For the text-containing cell, return its midpoint in [X, Y] coordinate format. 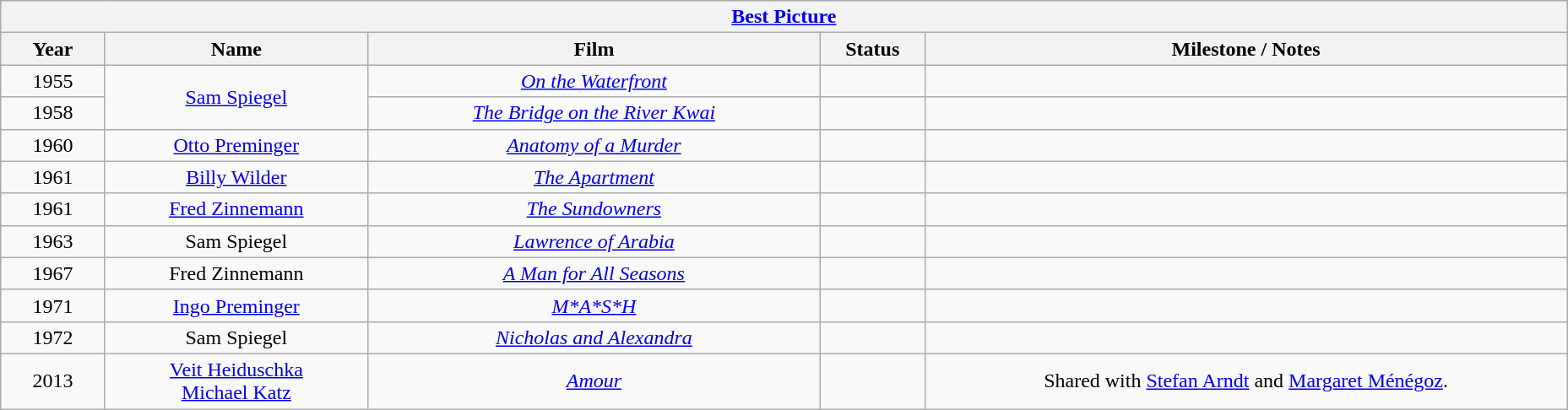
1967 [53, 273]
Amour [594, 381]
Otto Preminger [236, 145]
1960 [53, 145]
The Apartment [594, 177]
Year [53, 49]
Best Picture [784, 17]
Nicholas and Alexandra [594, 337]
The Bridge on the River Kwai [594, 113]
Billy Wilder [236, 177]
Film [594, 49]
Ingo Preminger [236, 305]
2013 [53, 381]
1955 [53, 81]
1963 [53, 241]
1971 [53, 305]
On the Waterfront [594, 81]
1972 [53, 337]
The Sundowners [594, 209]
Status [872, 49]
M*A*S*H [594, 305]
1958 [53, 113]
Anatomy of a Murder [594, 145]
Name [236, 49]
Shared with Stefan Arndt and Margaret Ménégoz. [1246, 381]
Lawrence of Arabia [594, 241]
Veit HeiduschkaMichael Katz [236, 381]
Milestone / Notes [1246, 49]
A Man for All Seasons [594, 273]
